Find where the given text appears and provide that cell's center as (x, y) coordinate. 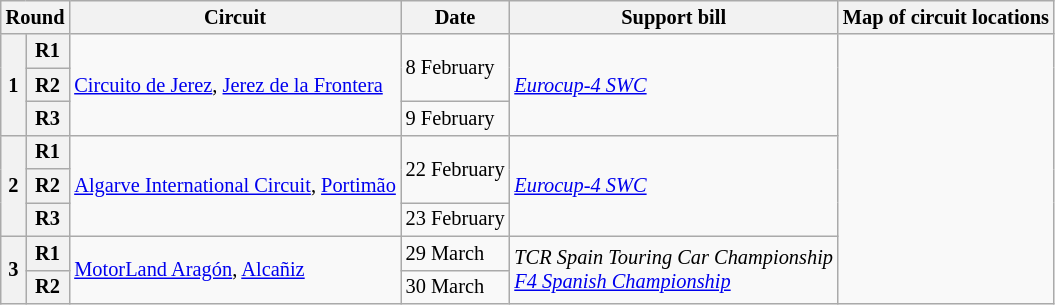
23 February (456, 219)
9 February (456, 118)
Map of circuit locations (946, 17)
29 March (456, 253)
Support bill (673, 17)
Circuito de Jerez, Jerez de la Frontera (234, 84)
TCR Spain Touring Car ChampionshipF4 Spanish Championship (673, 270)
22 February (456, 168)
Date (456, 17)
8 February (456, 68)
Round (36, 17)
30 March (456, 287)
Algarve International Circuit, Portimão (234, 186)
3 (14, 270)
2 (14, 186)
Circuit (234, 17)
MotorLand Aragón, Alcañiz (234, 270)
1 (14, 84)
